Output the [X, Y] coordinate of the center of the cell containing the given text.  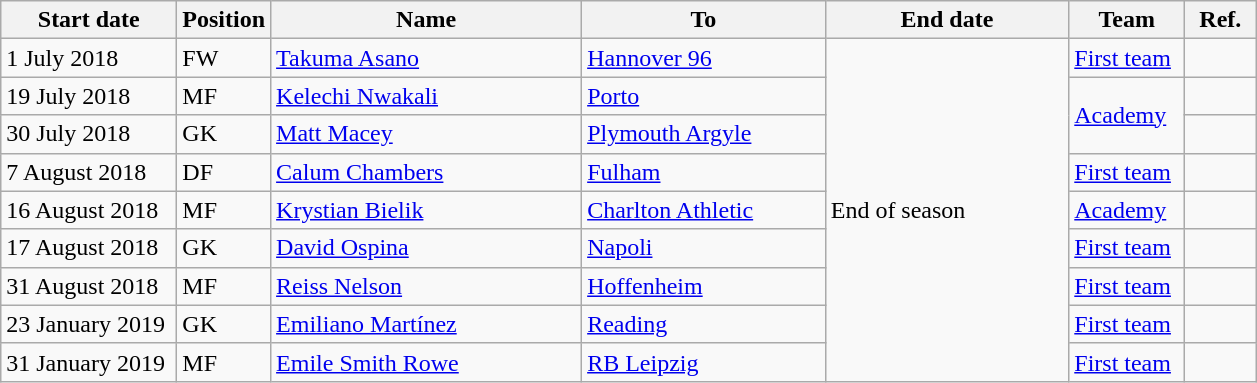
End date [947, 20]
23 January 2019 [89, 324]
17 August 2018 [89, 248]
Hoffenheim [704, 286]
1 July 2018 [89, 58]
Calum Chambers [426, 172]
Kelechi Nwakali [426, 96]
Team [1127, 20]
19 July 2018 [89, 96]
To [704, 20]
30 July 2018 [89, 134]
31 January 2019 [89, 362]
Krystian Bielik [426, 210]
David Ospina [426, 248]
Position [224, 20]
Plymouth Argyle [704, 134]
Matt Macey [426, 134]
Takuma Asano [426, 58]
Emiliano Martínez [426, 324]
Fulham [704, 172]
Charlton Athletic [704, 210]
Ref. [1220, 20]
RB Leipzig [704, 362]
16 August 2018 [89, 210]
Reiss Nelson [426, 286]
FW [224, 58]
DF [224, 172]
Reading [704, 324]
31 August 2018 [89, 286]
End of season [947, 210]
Start date [89, 20]
Emile Smith Rowe [426, 362]
Hannover 96 [704, 58]
Napoli [704, 248]
Porto [704, 96]
Name [426, 20]
7 August 2018 [89, 172]
